Detect which cell encompasses the target text, then output its (X, Y) center coordinate. 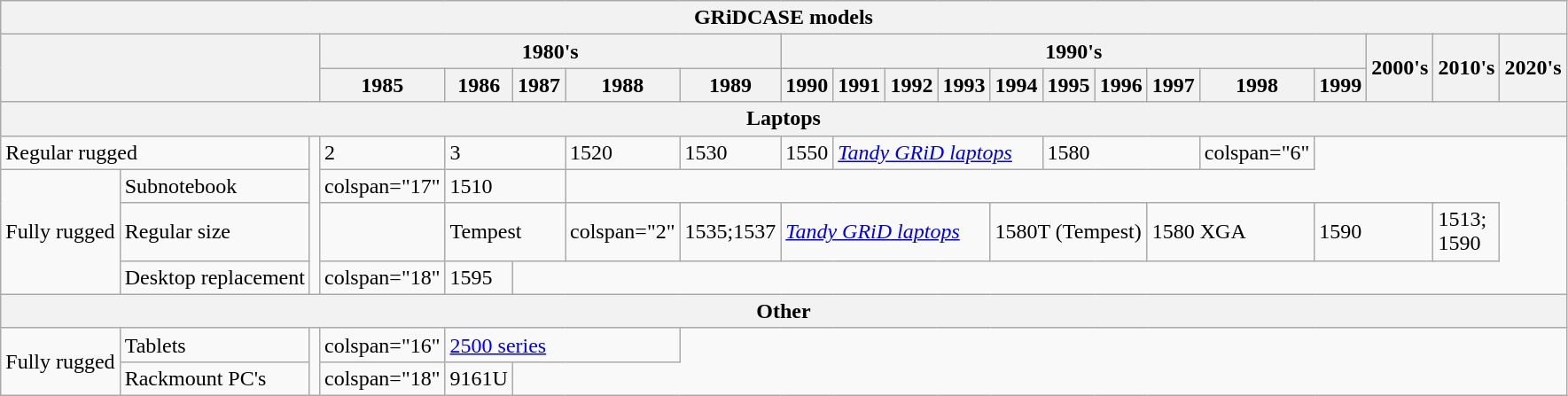
Regular size (215, 232)
2010's (1466, 68)
Tablets (215, 345)
1550 (807, 152)
1535;1537 (730, 232)
1590 (1374, 232)
1580 (1120, 152)
1580 XGA (1230, 232)
Subnotebook (215, 186)
Rackmount PC's (215, 378)
Tempest (505, 232)
3 (505, 152)
1994 (1016, 85)
2 (383, 152)
1990's (1074, 51)
Desktop replacement (215, 277)
1995 (1069, 85)
1595 (479, 277)
1993 (964, 85)
1987 (539, 85)
1991 (860, 85)
1999 (1340, 85)
1997 (1174, 85)
Laptops (784, 119)
1985 (383, 85)
Other (784, 311)
1520 (623, 152)
colspan="2" (623, 232)
GRiDCASE models (784, 18)
1530 (730, 152)
1998 (1257, 85)
colspan="17" (383, 186)
1513;1590 (1466, 232)
1580T (Tempest) (1069, 232)
Regular rugged (156, 152)
colspan="6" (1257, 152)
1988 (623, 85)
1980's (550, 51)
1986 (479, 85)
9161U (479, 378)
1989 (730, 85)
1992 (911, 85)
1996 (1120, 85)
1510 (505, 186)
1990 (807, 85)
colspan="16" (383, 345)
2020's (1533, 68)
2000's (1400, 68)
2500 series (562, 345)
